Pinpoint the cell where the given text exists, returning its (x, y) midpoint coordinate. 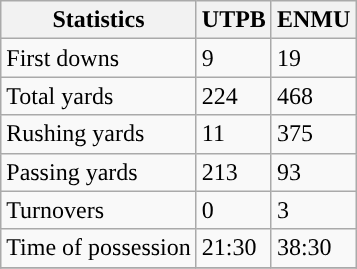
224 (234, 96)
Rushing yards (99, 134)
38:30 (313, 248)
Time of possession (99, 248)
468 (313, 96)
3 (313, 210)
Passing yards (99, 172)
93 (313, 172)
213 (234, 172)
19 (313, 58)
UTPB (234, 20)
First downs (99, 58)
Turnovers (99, 210)
375 (313, 134)
Statistics (99, 20)
0 (234, 210)
11 (234, 134)
Total yards (99, 96)
21:30 (234, 248)
ENMU (313, 20)
9 (234, 58)
